Scan for the cell matching the given text and deliver its (X, Y) coordinate at center. 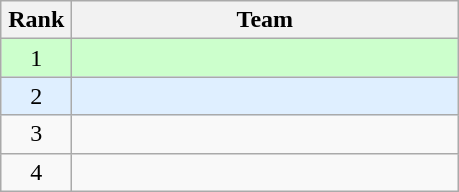
2 (36, 96)
3 (36, 134)
Team (265, 20)
4 (36, 172)
1 (36, 58)
Rank (36, 20)
